For the text-containing cell, return its midpoint in (x, y) coordinate format. 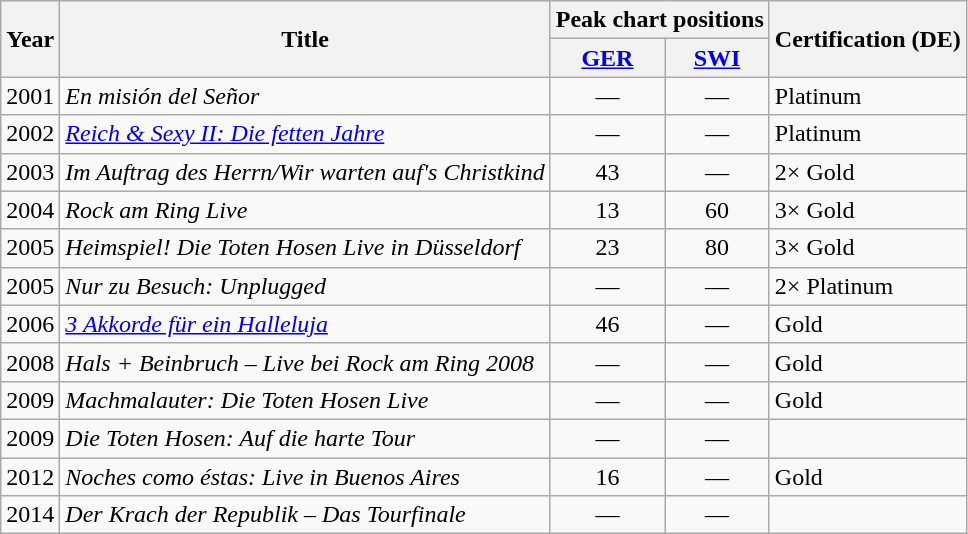
SWI (718, 58)
Hals + Beinbruch – Live bei Rock am Ring 2008 (305, 362)
46 (607, 324)
GER (607, 58)
Nur zu Besuch: Unplugged (305, 286)
Die Toten Hosen: Auf die harte Tour (305, 438)
16 (607, 477)
En misión del Señor (305, 96)
2× Platinum (868, 286)
Title (305, 39)
80 (718, 248)
23 (607, 248)
Im Auftrag des Herrn/Wir warten auf's Christkind (305, 172)
13 (607, 210)
2014 (30, 515)
2001 (30, 96)
2012 (30, 477)
2003 (30, 172)
43 (607, 172)
2006 (30, 324)
Rock am Ring Live (305, 210)
Noches como éstas: Live in Buenos Aires (305, 477)
Der Krach der Republik – Das Tourfinale (305, 515)
Peak chart positions (660, 20)
2004 (30, 210)
Heimspiel! Die Toten Hosen Live in Düsseldorf (305, 248)
2× Gold (868, 172)
Year (30, 39)
Reich & Sexy II: Die fetten Jahre (305, 134)
Certification (DE) (868, 39)
2002 (30, 134)
60 (718, 210)
2008 (30, 362)
Machmalauter: Die Toten Hosen Live (305, 400)
3 Akkorde für ein Halleluja (305, 324)
